Search for the cell housing the specified text and yield its (X, Y) center coordinate. 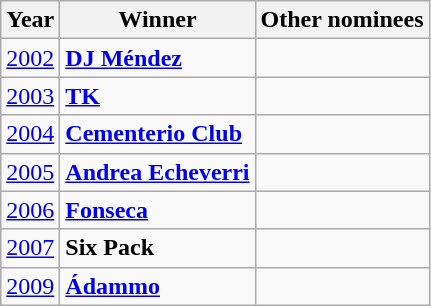
Other nominees (342, 20)
Year (30, 20)
Winner (158, 20)
2009 (30, 286)
2007 (30, 248)
2003 (30, 96)
Six Pack (158, 248)
Fonseca (158, 210)
Ádammo (158, 286)
2005 (30, 172)
DJ Méndez (158, 58)
2004 (30, 134)
TK (158, 96)
Andrea Echeverri (158, 172)
2006 (30, 210)
Cementerio Club (158, 134)
2002 (30, 58)
